Return the [x, y] coordinate for the center point of the cell that contains the specified text.  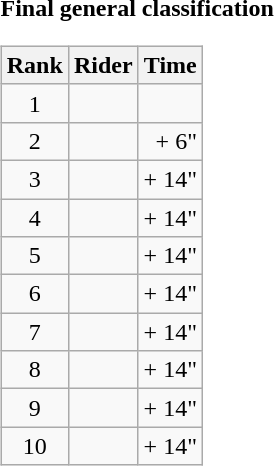
9 [34, 408]
3 [34, 179]
1 [34, 103]
Rider [103, 65]
7 [34, 332]
5 [34, 256]
6 [34, 294]
8 [34, 370]
Time [170, 65]
Rank [34, 65]
+ 6" [170, 141]
10 [34, 446]
4 [34, 217]
2 [34, 141]
